Detect which cell encompasses the target text, then output its [X, Y] center coordinate. 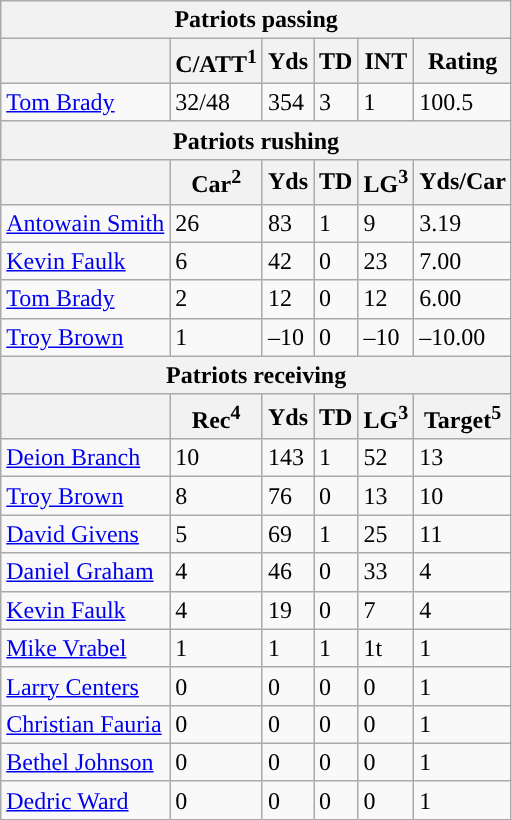
100.5 [463, 102]
Daniel Graham [86, 572]
3.19 [463, 223]
Christian Fauria [86, 724]
Yds/Car [463, 182]
Patriots receiving [256, 375]
19 [288, 610]
INT [386, 62]
25 [386, 534]
42 [288, 261]
Deion Branch [86, 458]
9 [386, 223]
Patriots rushing [256, 140]
46 [288, 572]
7.00 [463, 261]
1t [386, 648]
Bethel Johnson [86, 762]
26 [216, 223]
3 [336, 102]
32/48 [216, 102]
11 [463, 534]
Rating [463, 62]
83 [288, 223]
–10.00 [463, 337]
Car2 [216, 182]
Dedric Ward [86, 800]
52 [386, 458]
7 [386, 610]
C/ATT1 [216, 62]
6.00 [463, 299]
33 [386, 572]
8 [216, 496]
Antowain Smith [86, 223]
Rec4 [216, 416]
6 [216, 261]
Patriots passing [256, 20]
Target5 [463, 416]
2 [216, 299]
143 [288, 458]
David Givens [86, 534]
Mike Vrabel [86, 648]
Larry Centers [86, 686]
76 [288, 496]
5 [216, 534]
23 [386, 261]
354 [288, 102]
69 [288, 534]
